Locate the cell with the specified text and output its (X, Y) center coordinate. 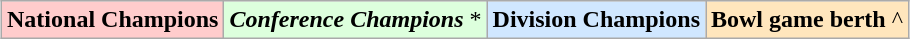
Division Champions (596, 20)
Conference Champions * (356, 20)
Bowl game berth ^ (808, 20)
National Champions (113, 20)
